For the text-containing cell, return its midpoint in (x, y) coordinate format. 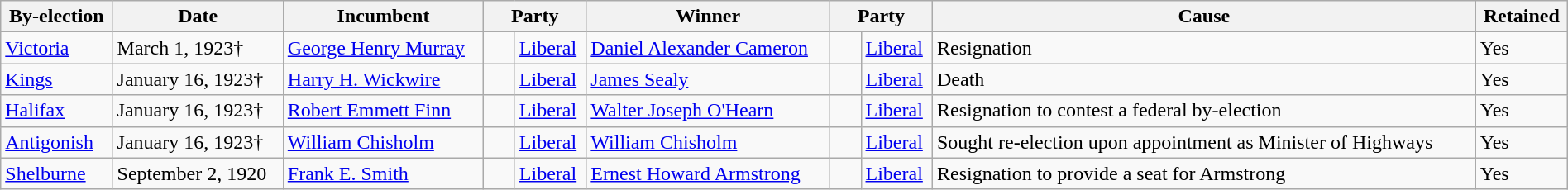
Frank E. Smith (383, 173)
Antigonish (56, 142)
Victoria (56, 48)
Harry H. Wickwire (383, 79)
Cause (1204, 17)
Resignation (1204, 48)
Resignation to contest a federal by-election (1204, 111)
Halifax (56, 111)
Shelburne (56, 173)
Sought re-election upon appointment as Minister of Highways (1204, 142)
Walter Joseph O'Hearn (708, 111)
Incumbent (383, 17)
Winner (708, 17)
Retained (1522, 17)
George Henry Murray (383, 48)
James Sealy (708, 79)
Daniel Alexander Cameron (708, 48)
Ernest Howard Armstrong (708, 173)
By-election (56, 17)
Date (198, 17)
Kings (56, 79)
Death (1204, 79)
September 2, 1920 (198, 173)
March 1, 1923† (198, 48)
Resignation to provide a seat for Armstrong (1204, 173)
Robert Emmett Finn (383, 111)
